Extract the (x, y) coordinate from the center of the cell holding the provided text.  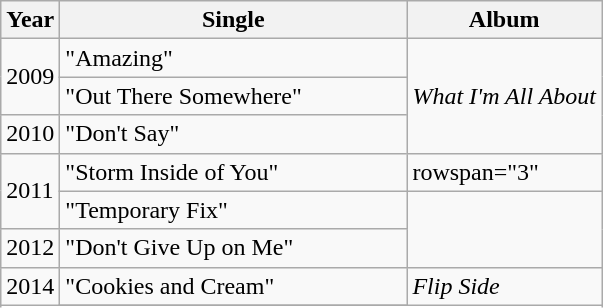
What I'm All About (504, 96)
2010 (30, 134)
"Amazing" (234, 58)
2009 (30, 77)
"Out There Somewhere" (234, 96)
2012 (30, 248)
Year (30, 20)
2014 (30, 286)
"Cookies and Cream" (234, 286)
rowspan="3" (504, 172)
"Don't Give Up on Me" (234, 248)
Single (234, 20)
"Temporary Fix" (234, 210)
Album (504, 20)
2011 (30, 191)
"Storm Inside of You" (234, 172)
Flip Side (504, 286)
"Don't Say" (234, 134)
